Scan for the cell matching the given text and deliver its [X, Y] coordinate at center. 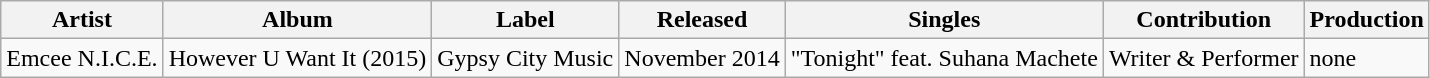
November 2014 [702, 58]
Album [298, 20]
Singles [944, 20]
Artist [82, 20]
However U Want It (2015) [298, 58]
Released [702, 20]
Contribution [1204, 20]
none [1366, 58]
Writer & Performer [1204, 58]
Label [526, 20]
Gypsy City Music [526, 58]
Emcee N.I.C.E. [82, 58]
"Tonight" feat. Suhana Machete [944, 58]
Production [1366, 20]
